Capture the cell that displays the provided text and extract its [x, y] central coordinate. 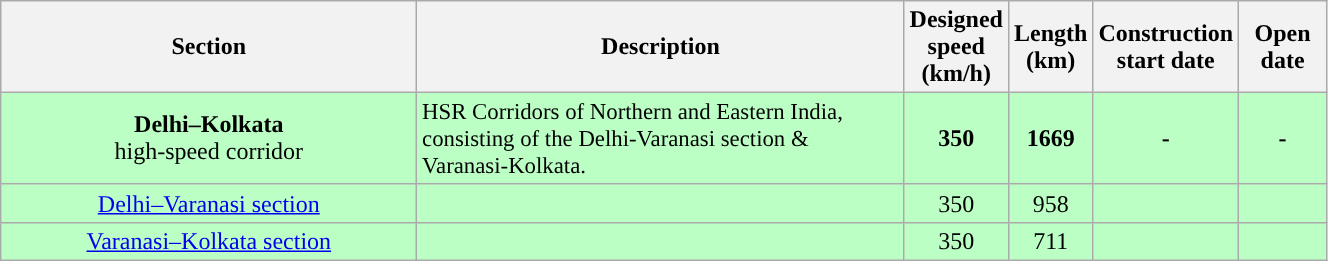
Delhi–Varanasi section [209, 203]
Description [660, 47]
Open date [1283, 47]
711 [1050, 241]
958 [1050, 203]
Construction start date [1166, 47]
HSR Corridors of Northern and Eastern India, consisting of the Delhi-Varanasi section & Varanasi-Kolkata. [660, 139]
Varanasi–Kolkata section [209, 241]
Designed speed (km/h) [956, 47]
Delhi–Kolkata high-speed corridor [209, 139]
1669 [1050, 139]
Section [209, 47]
Length (km) [1050, 47]
